Scan for the cell matching the given text and deliver its (x, y) coordinate at center. 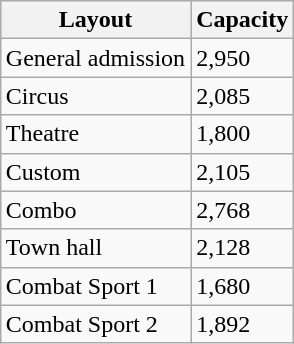
2,128 (242, 248)
Theatre (95, 134)
2,768 (242, 210)
1,680 (242, 286)
2,950 (242, 58)
Custom (95, 172)
Combo (95, 210)
2,085 (242, 96)
Circus (95, 96)
1,800 (242, 134)
1,892 (242, 324)
2,105 (242, 172)
Layout (95, 20)
Combat Sport 2 (95, 324)
Capacity (242, 20)
General admission (95, 58)
Town hall (95, 248)
Combat Sport 1 (95, 286)
